Extract the (x, y) coordinate from the center of the cell holding the provided text.  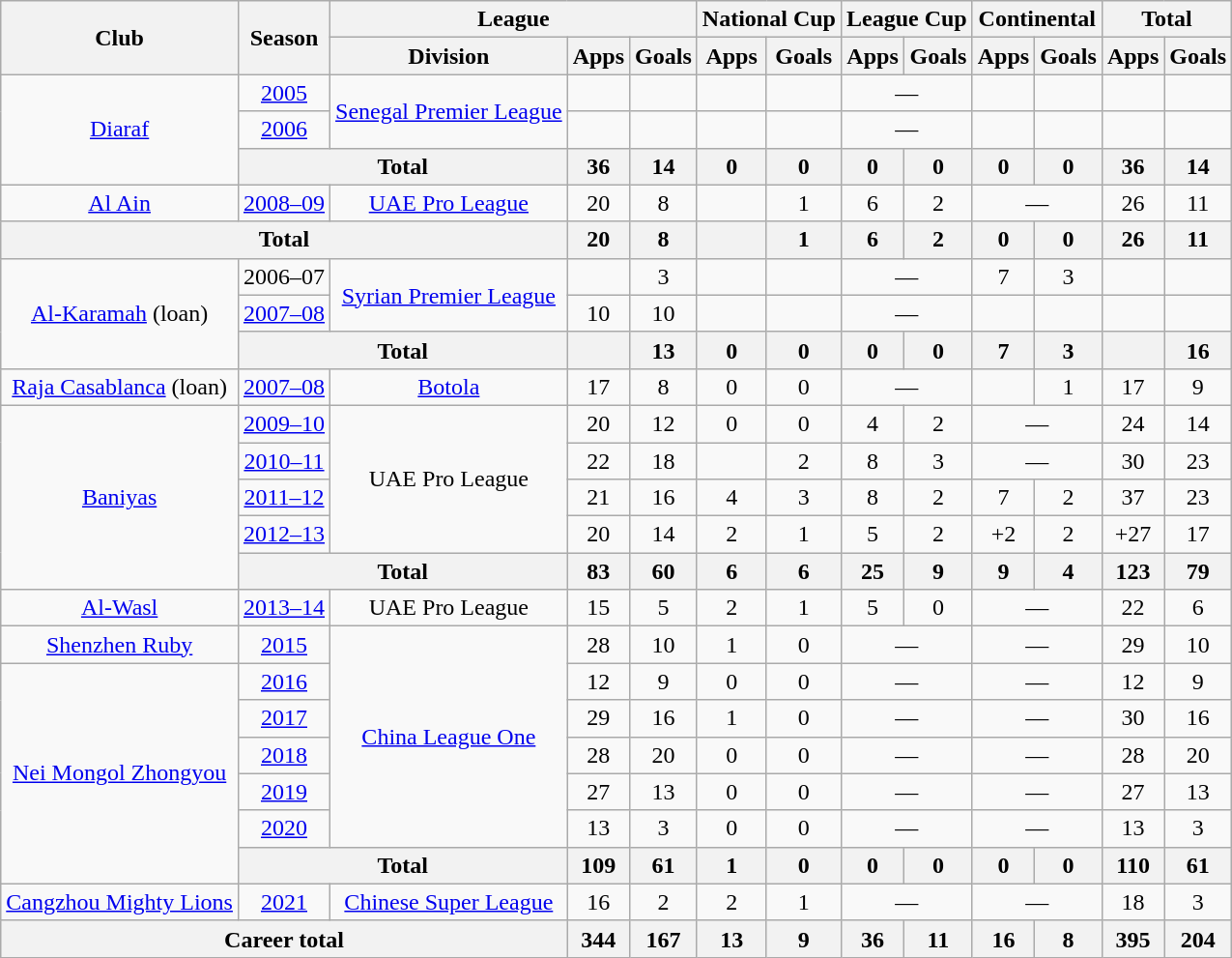
37 (1132, 498)
China League One (449, 737)
24 (1132, 423)
2019 (284, 792)
344 (598, 939)
Season (284, 38)
Al-Wasl (120, 608)
2005 (284, 93)
109 (598, 865)
2021 (284, 902)
Baniyas (120, 497)
2020 (284, 828)
2017 (284, 718)
395 (1132, 939)
2010–11 (284, 461)
83 (598, 571)
+27 (1132, 535)
2016 (284, 682)
Diaraf (120, 130)
2012–13 (284, 535)
110 (1132, 865)
2008–09 (284, 203)
21 (598, 498)
167 (664, 939)
Continental (1037, 19)
2006–07 (284, 276)
National Cup (769, 19)
2009–10 (284, 423)
2015 (284, 645)
Division (449, 56)
Nei Mongol Zhongyou (120, 773)
2011–12 (284, 498)
204 (1198, 939)
2013–14 (284, 608)
League (514, 19)
60 (664, 571)
2006 (284, 130)
2018 (284, 755)
123 (1132, 571)
Career total (284, 939)
Club (120, 38)
15 (598, 608)
Raja Casablanca (loan) (120, 387)
Senegal Premier League (449, 111)
25 (872, 571)
+2 (1003, 535)
79 (1198, 571)
Chinese Super League (449, 902)
Cangzhou Mighty Lions (120, 902)
Al-Karamah (loan) (120, 313)
League Cup (906, 19)
Syrian Premier League (449, 295)
Shenzhen Ruby (120, 645)
Al Ain (120, 203)
Botola (449, 387)
